Pinpoint the cell where the given text exists, returning its [X, Y] midpoint coordinate. 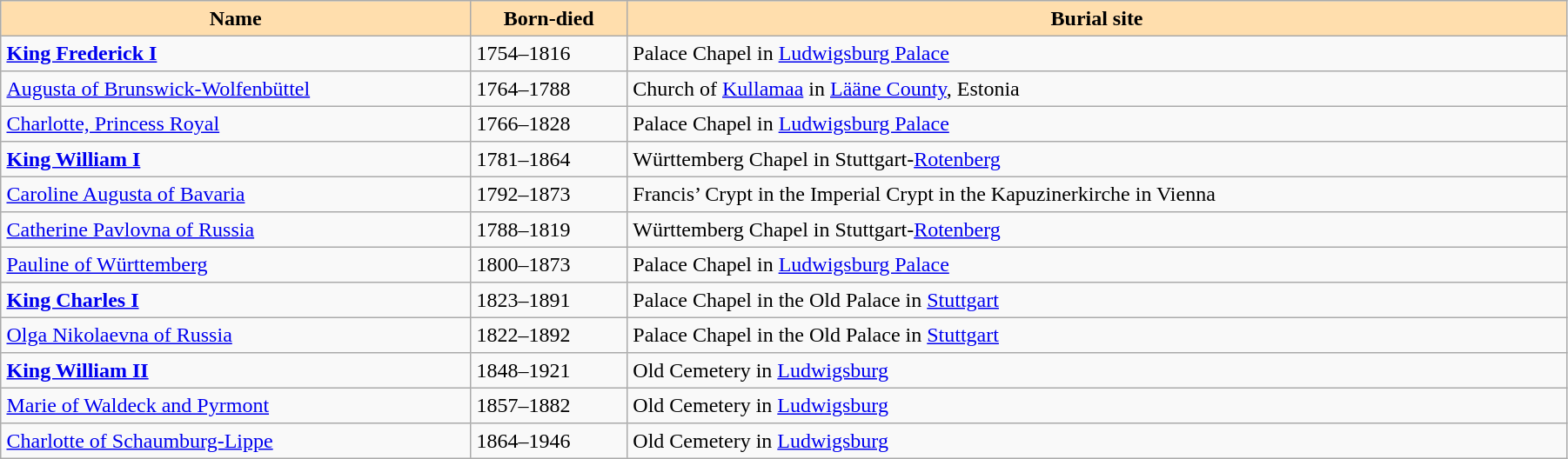
1781–1864 [549, 159]
Charlotte of Schaumburg-Lippe [236, 441]
1823–1891 [549, 300]
King Charles I [236, 300]
1788–1819 [549, 229]
Charlotte, Princess Royal [236, 123]
Marie of Waldeck and Pyrmont [236, 405]
Caroline Augusta of Bavaria [236, 194]
Pauline of Württemberg [236, 264]
1848–1921 [549, 370]
1764–1788 [549, 89]
1857–1882 [549, 405]
Burial site [1097, 18]
1822–1892 [549, 335]
1754–1816 [549, 53]
King William II [236, 370]
1800–1873 [549, 264]
Name [236, 18]
Church of Kullamaa in Lääne County, Estonia [1097, 89]
1792–1873 [549, 194]
Catherine Pavlovna of Russia [236, 229]
1864–1946 [549, 441]
King William I [236, 159]
Francis’ Crypt in the Imperial Crypt in the Kapuzinerkirche in Vienna [1097, 194]
1766–1828 [549, 123]
King Frederick I [236, 53]
Augusta of Brunswick-Wolfenbüttel [236, 89]
Olga Nikolaevna of Russia [236, 335]
Born-died [549, 18]
